Determine the [X, Y] coordinate at the center of the cell enclosing the given text.  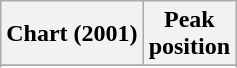
Peakposition [189, 34]
Chart (2001) [72, 34]
